Extract the (X, Y) coordinate from the center of the cell holding the provided text.  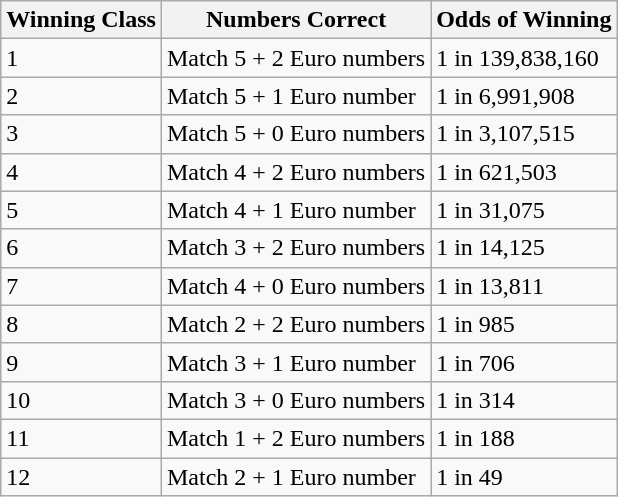
1 in 3,107,515 (524, 134)
Match 1 + 2 Euro numbers (296, 438)
Odds of Winning (524, 20)
7 (82, 286)
2 (82, 96)
3 (82, 134)
1 in 14,125 (524, 248)
Match 4 + 2 Euro numbers (296, 172)
1 in 139,838,160 (524, 58)
4 (82, 172)
6 (82, 248)
Match 4 + 1 Euro number (296, 210)
Match 5 + 1 Euro number (296, 96)
Match 5 + 0 Euro numbers (296, 134)
1 in 621,503 (524, 172)
9 (82, 362)
1 (82, 58)
1 in 706 (524, 362)
Match 2 + 2 Euro numbers (296, 324)
12 (82, 477)
5 (82, 210)
10 (82, 400)
Match 3 + 2 Euro numbers (296, 248)
11 (82, 438)
Match 3 + 1 Euro number (296, 362)
Winning Class (82, 20)
1 in 985 (524, 324)
1 in 49 (524, 477)
Match 2 + 1 Euro number (296, 477)
1 in 188 (524, 438)
Numbers Correct (296, 20)
1 in 314 (524, 400)
Match 4 + 0 Euro numbers (296, 286)
8 (82, 324)
1 in 13,811 (524, 286)
Match 3 + 0 Euro numbers (296, 400)
1 in 31,075 (524, 210)
Match 5 + 2 Euro numbers (296, 58)
1 in 6,991,908 (524, 96)
